Pinpoint the cell where the given text exists, returning its [X, Y] midpoint coordinate. 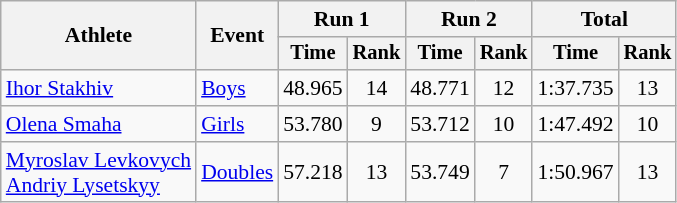
57.218 [312, 172]
1:47.492 [575, 124]
12 [504, 88]
1:37.735 [575, 88]
14 [377, 88]
7 [504, 172]
9 [377, 124]
Run 2 [468, 19]
Ihor Stakhiv [98, 88]
Total [604, 19]
Myroslav LevkovychAndriy Lysetskyy [98, 172]
Doubles [237, 172]
Athlete [98, 36]
48.965 [312, 88]
48.771 [440, 88]
Run 1 [342, 19]
Girls [237, 124]
1:50.967 [575, 172]
53.780 [312, 124]
Event [237, 36]
Olena Smaha [98, 124]
53.712 [440, 124]
53.749 [440, 172]
Boys [237, 88]
